Search for the cell housing the specified text and yield its [x, y] center coordinate. 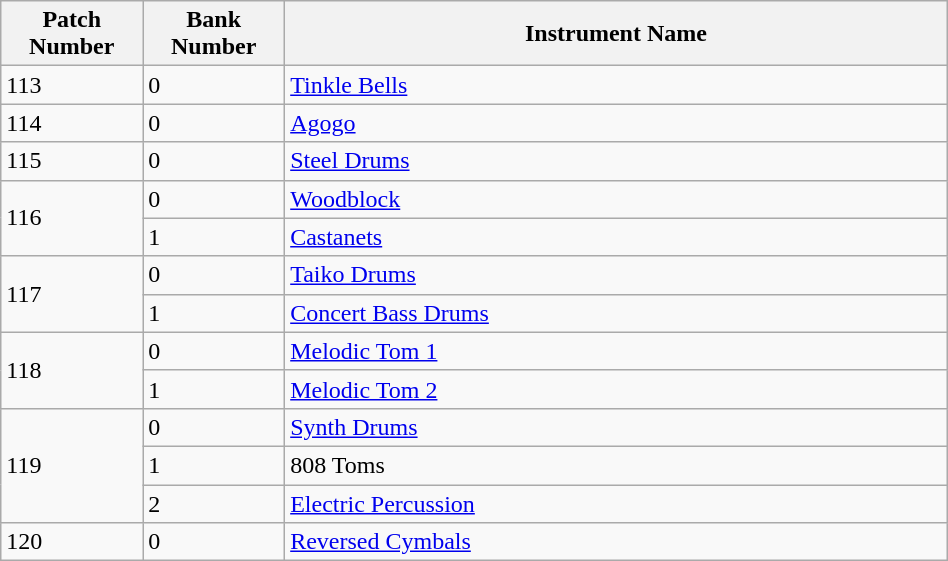
Synth Drums [616, 427]
Steel Drums [616, 161]
116 [72, 218]
Reversed Cymbals [616, 542]
Taiko Drums [616, 275]
118 [72, 370]
113 [72, 85]
Tinkle Bells [616, 85]
115 [72, 161]
Electric Percussion [616, 503]
120 [72, 542]
Melodic Tom 2 [616, 389]
Concert Bass Drums [616, 313]
2 [214, 503]
Bank Number [214, 34]
808 Toms [616, 465]
Agogo [616, 123]
Melodic Tom 1 [616, 351]
Castanets [616, 237]
117 [72, 294]
Woodblock [616, 199]
Patch Number [72, 34]
114 [72, 123]
Instrument Name [616, 34]
119 [72, 465]
